Determine the [X, Y] coordinate at the center of the cell enclosing the given text.  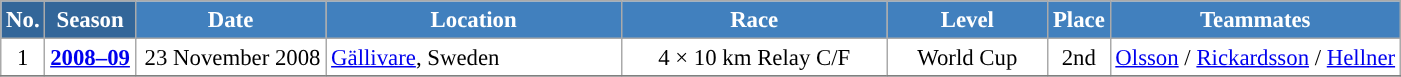
Location [474, 20]
2nd [1079, 58]
Olsson / Rickardsson / Hellner [1255, 58]
No. [23, 20]
Place [1079, 20]
2008–09 [90, 58]
World Cup [968, 58]
Date [230, 20]
Level [968, 20]
Season [90, 20]
Gällivare, Sweden [474, 58]
23 November 2008 [230, 58]
1 [23, 58]
4 × 10 km Relay C/F [754, 58]
Race [754, 20]
Teammates [1255, 20]
